Find where the given text appears and provide that cell's center as (x, y) coordinate. 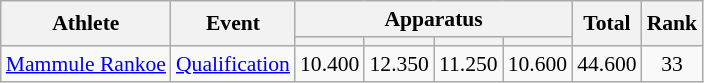
10.400 (330, 64)
Event (233, 24)
44.600 (606, 64)
Total (606, 24)
Mammule Rankoe (86, 64)
33 (672, 64)
11.250 (468, 64)
Qualification (233, 64)
10.600 (538, 64)
Athlete (86, 24)
12.350 (398, 64)
Apparatus (434, 19)
Rank (672, 24)
